Find where the given text appears and provide that cell's center as (x, y) coordinate. 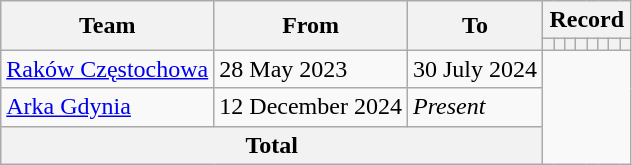
Record (587, 20)
30 July 2024 (474, 69)
Team (108, 26)
Present (474, 107)
Raków Częstochowa (108, 69)
Arka Gdynia (108, 107)
To (474, 26)
Total (272, 145)
12 December 2024 (311, 107)
28 May 2023 (311, 69)
From (311, 26)
